Extract the (x, y) coordinate from the center of the cell holding the provided text.  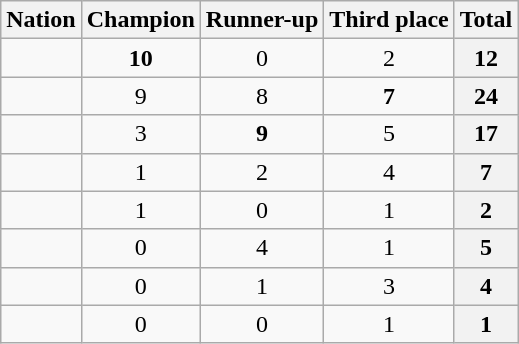
Third place (389, 20)
Champion (140, 20)
12 (486, 58)
Nation (41, 20)
Runner-up (262, 20)
10 (140, 58)
Total (486, 20)
24 (486, 96)
17 (486, 134)
8 (262, 96)
